Locate the cell with the specified text and output its (X, Y) center coordinate. 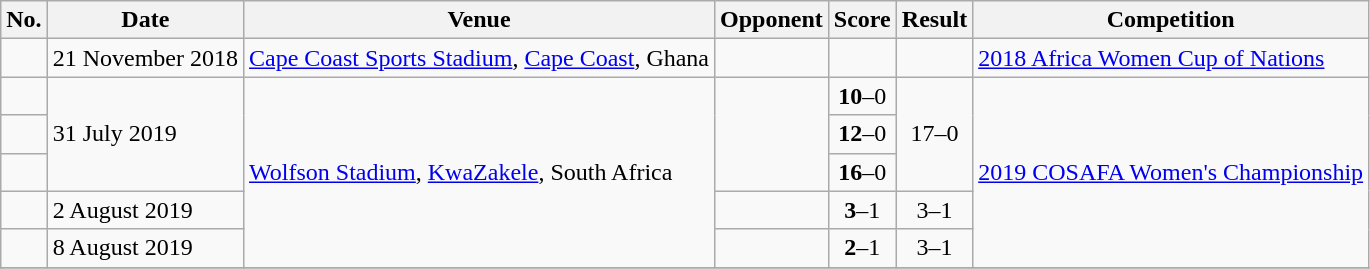
Wolfson Stadium, KwaZakele, South Africa (480, 172)
No. (24, 20)
2019 COSAFA Women's Championship (1171, 172)
12–0 (862, 134)
Venue (480, 20)
Date (145, 20)
Score (862, 20)
16–0 (862, 172)
Competition (1171, 20)
2018 Africa Women Cup of Nations (1171, 58)
8 August 2019 (145, 248)
10–0 (862, 96)
31 July 2019 (145, 134)
Result (934, 20)
17–0 (934, 134)
Cape Coast Sports Stadium, Cape Coast, Ghana (480, 58)
21 November 2018 (145, 58)
2–1 (862, 248)
Opponent (772, 20)
2 August 2019 (145, 210)
